Extract the (x, y) coordinate from the center of the cell holding the provided text.  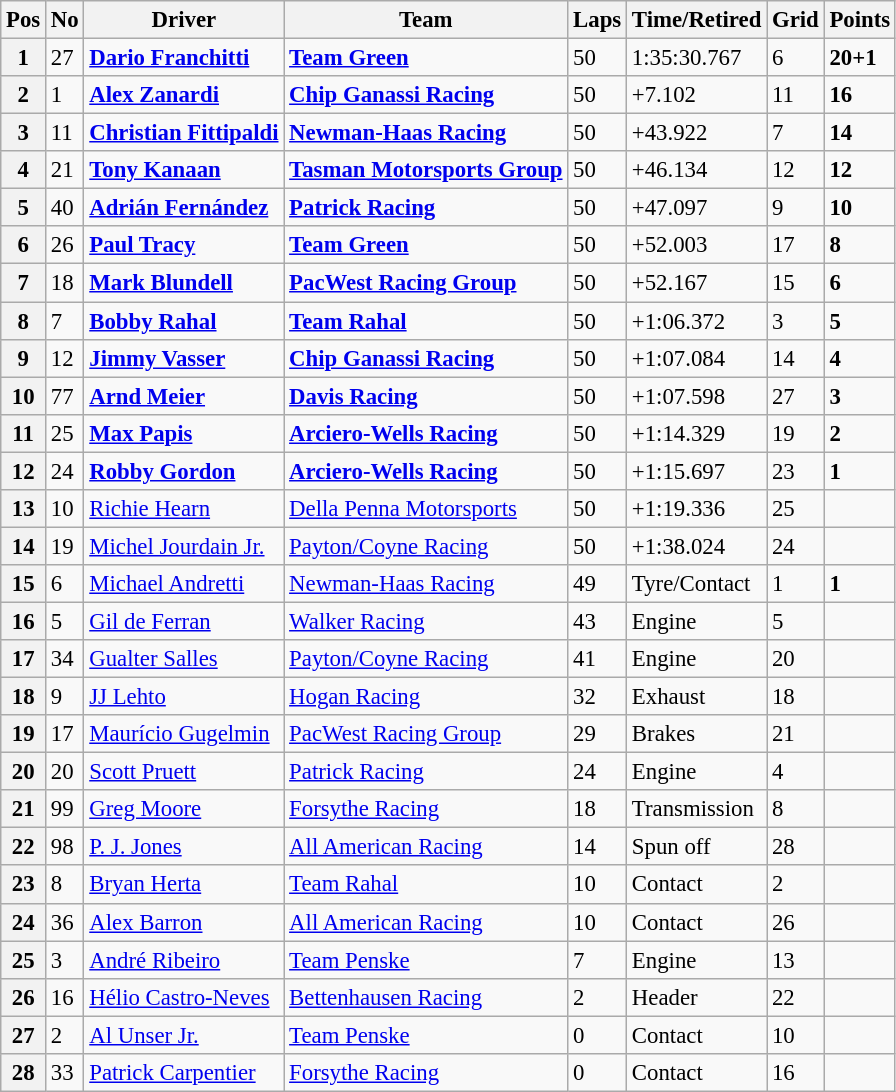
Robby Gordon (184, 471)
Patrick Carpentier (184, 1073)
Tyre/Contact (697, 584)
Gil de Ferran (184, 621)
29 (598, 734)
Max Papis (184, 433)
+1:38.024 (697, 546)
+1:19.336 (697, 509)
+47.097 (697, 208)
P. J. Jones (184, 847)
49 (598, 584)
41 (598, 659)
+52.167 (697, 283)
Della Penna Motorsports (426, 509)
Brakes (697, 734)
Spun off (697, 847)
Christian Fittipaldi (184, 133)
Richie Hearn (184, 509)
1:35:30.767 (697, 58)
André Ribeiro (184, 960)
Michel Jourdain Jr. (184, 546)
Dario Franchitti (184, 58)
Transmission (697, 809)
Bryan Herta (184, 885)
Al Unser Jr. (184, 1035)
+52.003 (697, 245)
Tasman Motorsports Group (426, 170)
Tony Kanaan (184, 170)
77 (65, 396)
Jimmy Vasser (184, 358)
Points (860, 20)
JJ Lehto (184, 697)
No (65, 20)
Hogan Racing (426, 697)
Hélio Castro-Neves (184, 997)
Gualter Salles (184, 659)
Scott Pruett (184, 772)
+1:07.084 (697, 358)
Mark Blundell (184, 283)
+7.102 (697, 95)
36 (65, 922)
32 (598, 697)
Bettenhausen Racing (426, 997)
+43.922 (697, 133)
20+1 (860, 58)
Arnd Meier (184, 396)
Maurício Gugelmin (184, 734)
Walker Racing (426, 621)
33 (65, 1073)
99 (65, 809)
Grid (796, 20)
Adrián Fernández (184, 208)
Michael Andretti (184, 584)
+46.134 (697, 170)
+1:06.372 (697, 321)
Alex Barron (184, 922)
Davis Racing (426, 396)
Team (426, 20)
43 (598, 621)
Header (697, 997)
Driver (184, 20)
Laps (598, 20)
Exhaust (697, 697)
Alex Zanardi (184, 95)
Time/Retired (697, 20)
+1:15.697 (697, 471)
Paul Tracy (184, 245)
40 (65, 208)
+1:14.329 (697, 433)
Bobby Rahal (184, 321)
Greg Moore (184, 809)
98 (65, 847)
34 (65, 659)
Pos (24, 20)
+1:07.598 (697, 396)
